Output the (X, Y) coordinate of the center of the cell containing the given text.  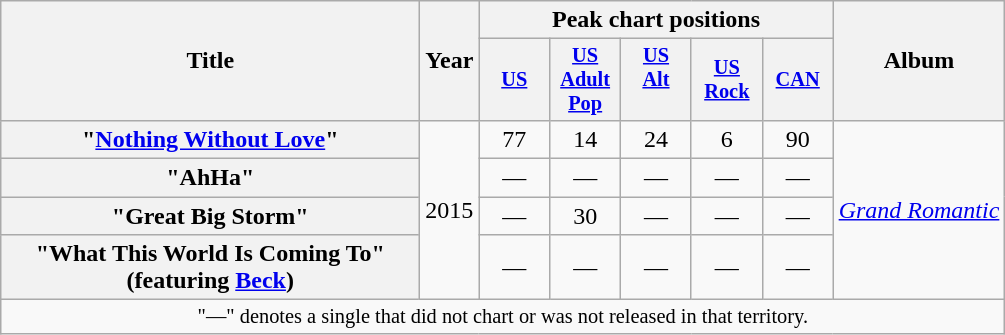
Album (919, 61)
USAlt (656, 80)
"What This World Is Coming To"(featuring Beck) (210, 268)
Year (450, 61)
US (514, 80)
"Nothing Without Love" (210, 139)
6 (726, 139)
14 (586, 139)
"AhHa" (210, 178)
77 (514, 139)
Grand Romantic (919, 210)
2015 (450, 210)
CAN (798, 80)
30 (586, 216)
90 (798, 139)
USRock (726, 80)
Peak chart positions (656, 20)
"Great Big Storm" (210, 216)
24 (656, 139)
Title (210, 61)
"—" denotes a single that did not chart or was not released in that territory. (503, 317)
USAdultPop (586, 80)
